Find where the given text appears and provide that cell's center as [x, y] coordinate. 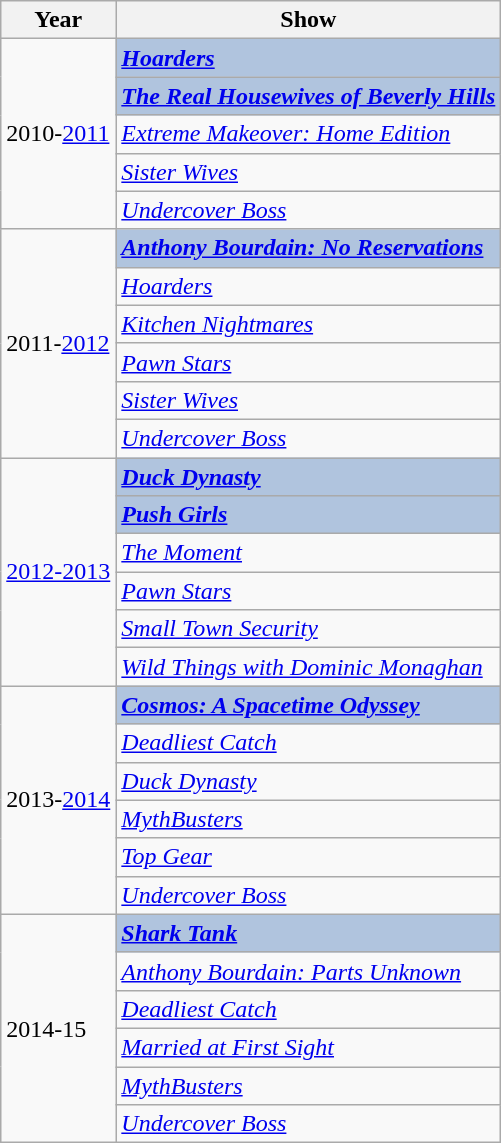
Year [58, 20]
Married at First Sight [308, 1047]
Anthony Bourdain: No Reservations [308, 248]
Small Town Security [308, 629]
Extreme Makeover: Home Edition [308, 134]
Kitchen Nightmares [308, 324]
2011-2012 [58, 343]
The Real Housewives of Beverly Hills [308, 96]
Wild Things with Dominic Monaghan [308, 667]
Show [308, 20]
The Moment [308, 553]
Push Girls [308, 515]
Cosmos: A Spacetime Odyssey [308, 705]
2010-2011 [58, 134]
Anthony Bourdain: Parts Unknown [308, 971]
2013-2014 [58, 800]
Top Gear [308, 857]
Shark Tank [308, 933]
2014-15 [58, 1028]
2012-2013 [58, 572]
